Identify which cell holds the provided text, then report its (X, Y) central coordinate. 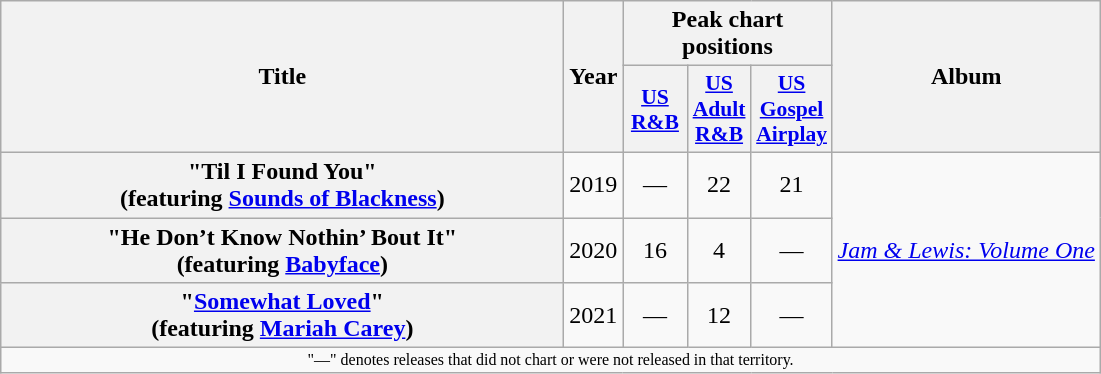
2019 (594, 184)
US Gospel Airplay (792, 110)
22 (719, 184)
Title (282, 77)
"Somewhat Loved"(featuring Mariah Carey) (282, 316)
Album (966, 77)
Year (594, 77)
Jam & Lewis: Volume One (966, 250)
"—" denotes releases that did not chart or were not released in that territory. (551, 360)
21 (792, 184)
2021 (594, 316)
12 (719, 316)
"He Don’t Know Nothin’ Bout It" (featuring Babyface) (282, 250)
Peak chart positions (728, 34)
"Til I Found You"(featuring Sounds of Blackness) (282, 184)
4 (719, 250)
16 (655, 250)
USR&B (655, 110)
2020 (594, 250)
USAdultR&B (719, 110)
